Extract the (x, y) coordinate from the center of the cell holding the provided text.  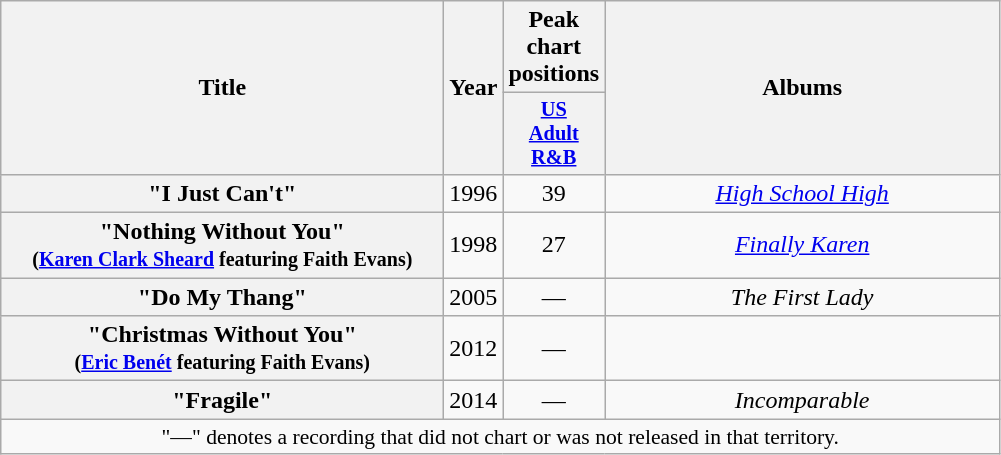
USAdultR&B (554, 134)
Incomparable (802, 400)
Peak chart positions (554, 47)
2005 (474, 297)
"Do My Thang" (222, 297)
"Fragile" (222, 400)
The First Lady (802, 297)
Title (222, 88)
"Christmas Without You" (Eric Benét featuring Faith Evans) (222, 348)
1998 (474, 246)
Finally Karen (802, 246)
"—" denotes a recording that did not chart or was not released in that territory. (500, 437)
39 (554, 193)
27 (554, 246)
2012 (474, 348)
"I Just Can't" (222, 193)
"Nothing Without You" (Karen Clark Sheard featuring Faith Evans) (222, 246)
High School High (802, 193)
Year (474, 88)
2014 (474, 400)
1996 (474, 193)
Albums (802, 88)
